Search for the cell housing the specified text and yield its [X, Y] center coordinate. 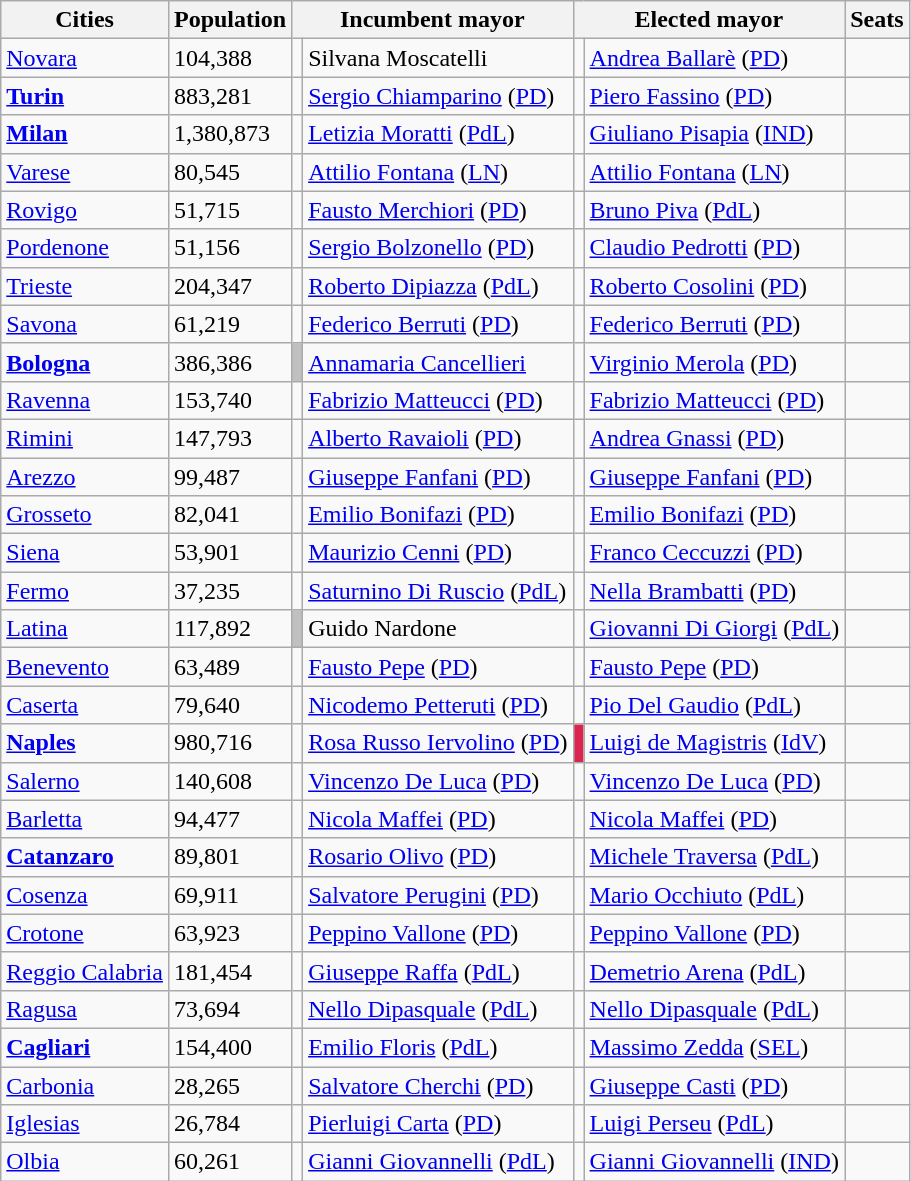
Fausto Merchiori (PD) [438, 210]
Milan [85, 134]
60,261 [230, 1162]
Guido Nardone [438, 629]
Saturnino Di Ruscio (PdL) [438, 591]
Rimini [85, 438]
89,801 [230, 857]
140,608 [230, 781]
Arezzo [85, 477]
Seats [877, 20]
Elected mayor [709, 20]
51,715 [230, 210]
Maurizio Cenni (PD) [438, 553]
Fermo [85, 591]
Rovigo [85, 210]
Cities [85, 20]
Demetrio Arena (PdL) [714, 971]
Virginio Merola (PD) [714, 362]
Savona [85, 324]
Salvatore Cherchi (PD) [438, 1085]
63,489 [230, 667]
Rosario Olivo (PD) [438, 857]
Giuseppe Raffa (PdL) [438, 971]
Bruno Piva (PdL) [714, 210]
Population [230, 20]
Latina [85, 629]
Pio Del Gaudio (PdL) [714, 705]
69,911 [230, 895]
Sergio Chiamparino (PD) [438, 96]
Salerno [85, 781]
Ravenna [85, 400]
Pordenone [85, 248]
Franco Ceccuzzi (PD) [714, 553]
204,347 [230, 286]
Crotone [85, 933]
Massimo Zedda (SEL) [714, 1047]
181,454 [230, 971]
Cosenza [85, 895]
Roberto Dipiazza (PdL) [438, 286]
Reggio Calabria [85, 971]
1,380,873 [230, 134]
386,386 [230, 362]
Carbonia [85, 1085]
Alberto Ravaioli (PD) [438, 438]
82,041 [230, 515]
Claudio Pedrotti (PD) [714, 248]
117,892 [230, 629]
Salvatore Perugini (PD) [438, 895]
99,487 [230, 477]
Andrea Ballarè (PD) [714, 58]
Gianni Giovannelli (IND) [714, 1162]
Luigi de Magistris (IdV) [714, 743]
Pierluigi Carta (PD) [438, 1124]
Grosseto [85, 515]
Siena [85, 553]
Cagliari [85, 1047]
61,219 [230, 324]
28,265 [230, 1085]
Michele Traversa (PdL) [714, 857]
Annamaria Cancellieri [438, 362]
Bologna [85, 362]
Luigi Perseu (PdL) [714, 1124]
Andrea Gnassi (PD) [714, 438]
Turin [85, 96]
Catanzaro [85, 857]
Naples [85, 743]
104,388 [230, 58]
154,400 [230, 1047]
51,156 [230, 248]
Piero Fassino (PD) [714, 96]
79,640 [230, 705]
Silvana Moscatelli [438, 58]
26,784 [230, 1124]
980,716 [230, 743]
94,477 [230, 819]
Giuliano Pisapia (IND) [714, 134]
Nicodemo Petteruti (PD) [438, 705]
Iglesias [85, 1124]
Nella Brambatti (PD) [714, 591]
147,793 [230, 438]
Ragusa [85, 1009]
Roberto Cosolini (PD) [714, 286]
Benevento [85, 667]
Giuseppe Casti (PD) [714, 1085]
Mario Occhiuto (PdL) [714, 895]
Letizia Moratti (PdL) [438, 134]
883,281 [230, 96]
37,235 [230, 591]
Trieste [85, 286]
Olbia [85, 1162]
Novara [85, 58]
153,740 [230, 400]
Caserta [85, 705]
Barletta [85, 819]
Rosa Russo Iervolino (PD) [438, 743]
73,694 [230, 1009]
Incumbent mayor [432, 20]
80,545 [230, 172]
Emilio Floris (PdL) [438, 1047]
Varese [85, 172]
Giovanni Di Giorgi (PdL) [714, 629]
Gianni Giovannelli (PdL) [438, 1162]
Sergio Bolzonello (PD) [438, 248]
63,923 [230, 933]
53,901 [230, 553]
